Output the [X, Y] coordinate of the center of the cell containing the given text.  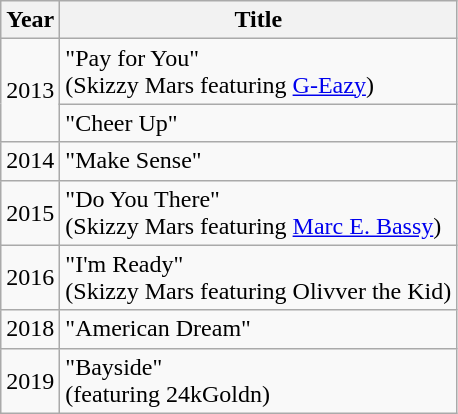
2019 [30, 380]
"I'm Ready"(Skizzy Mars featuring Olivver the Kid) [258, 278]
"Bayside"(featuring 24kGoldn) [258, 380]
2016 [30, 278]
"Pay for You"(Skizzy Mars featuring G-Eazy) [258, 72]
2018 [30, 329]
Year [30, 20]
2013 [30, 90]
"American Dream" [258, 329]
2014 [30, 161]
"Make Sense" [258, 161]
"Do You There"(Skizzy Mars featuring Marc E. Bassy) [258, 212]
"Cheer Up" [258, 123]
Title [258, 20]
2015 [30, 212]
